Capture the cell that displays the provided text and extract its (X, Y) central coordinate. 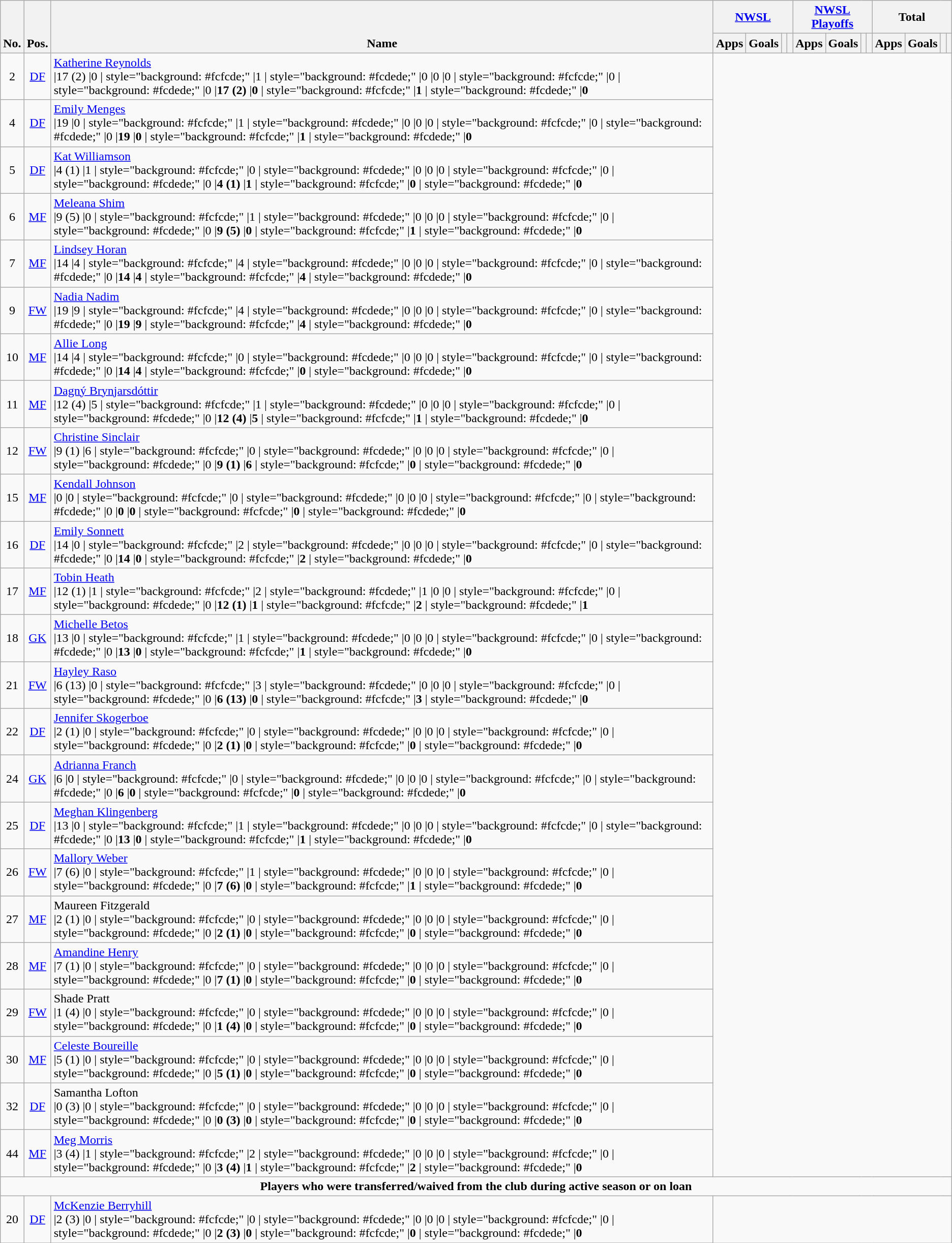
25 (12, 825)
NWSL Playoffs (832, 17)
Players who were transferred/waived from the club during active season or on loan (476, 1186)
17 (12, 591)
9 (12, 310)
20 (12, 1219)
6 (12, 217)
28 (12, 966)
30 (12, 1059)
11 (12, 404)
44 (12, 1153)
32 (12, 1106)
26 (12, 872)
10 (12, 357)
18 (12, 638)
12 (12, 451)
5 (12, 170)
16 (12, 544)
21 (12, 685)
No. (12, 26)
27 (12, 919)
Name (382, 26)
Total (912, 17)
15 (12, 497)
NWSL (753, 17)
4 (12, 123)
2 (12, 76)
22 (12, 732)
7 (12, 263)
24 (12, 779)
29 (12, 1013)
Pos. (38, 26)
